Determine the (x, y) coordinate at the center of the cell enclosing the given text.  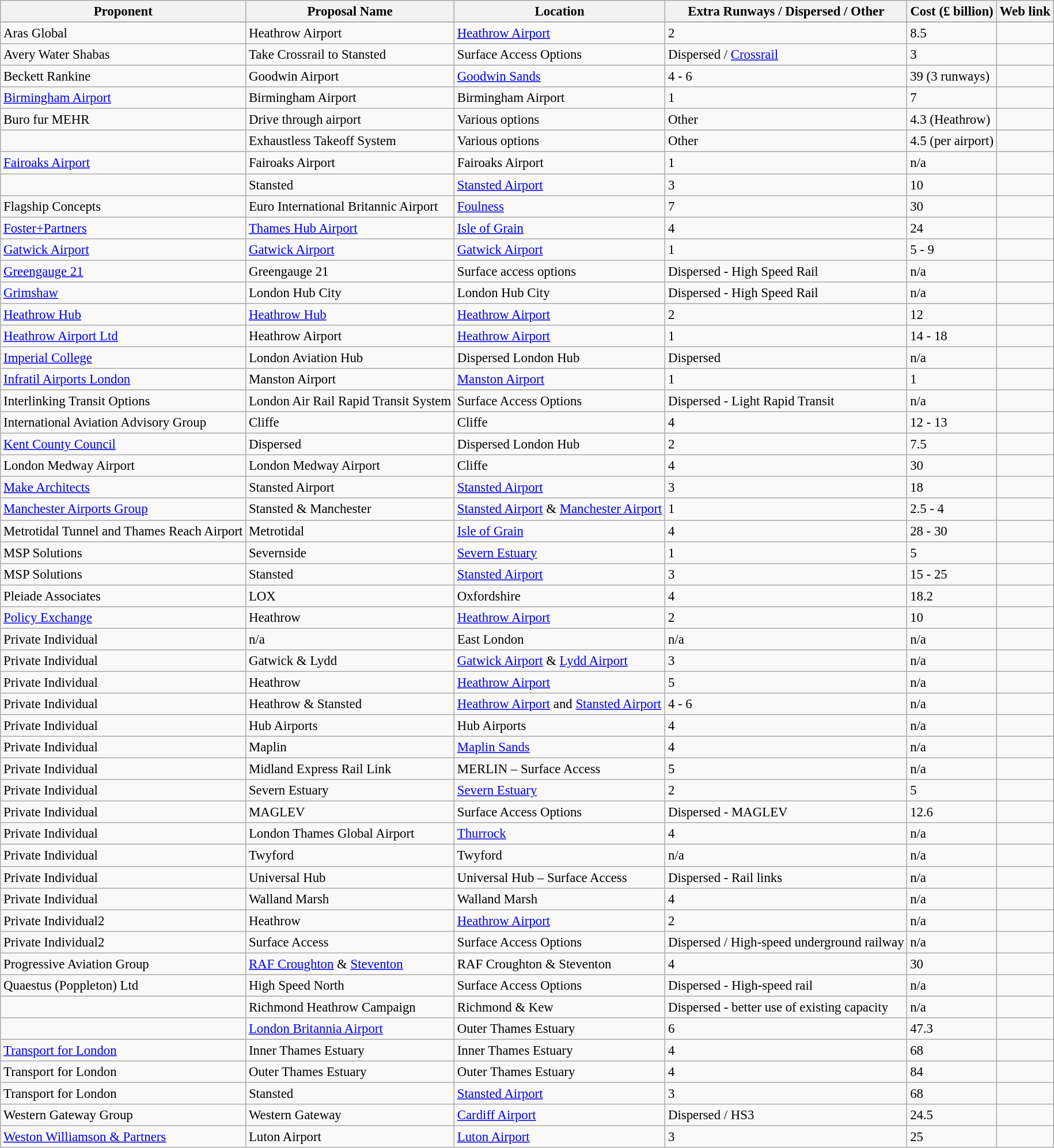
London Britannia Airport (350, 1029)
Richmond & Kew (559, 1007)
Location (559, 12)
Dispersed - MAGLEV (786, 812)
4.5 (per airport) (951, 141)
Surface access options (559, 271)
Goodwin Airport (350, 77)
15 - 25 (951, 574)
London Air Rail Rapid Transit System (350, 401)
Euro International Britannic Airport (350, 206)
Severnside (350, 553)
Maplin Sands (559, 747)
12 - 13 (951, 423)
Oxfordshire (559, 596)
12.6 (951, 812)
MERLIN – Surface Access (559, 769)
Stansted & Manchester (350, 510)
Western Gateway (350, 1115)
Heathrow Airport and Stansted Airport (559, 704)
Midland Express Rail Link (350, 769)
East London (559, 639)
Proponent (123, 12)
84 (951, 1072)
2.5 - 4 (951, 510)
Maplin (350, 747)
Drive through airport (350, 120)
4.3 (Heathrow) (951, 120)
Policy Exchange (123, 618)
Heathrow Airport Ltd (123, 336)
Cost (£ billion) (951, 12)
Beckett Rankine (123, 77)
Weston Williamson & Partners (123, 1137)
Dispersed - Light Rapid Transit (786, 401)
London Thames Global Airport (350, 834)
Dispersed - Rail links (786, 877)
Infratil Airports London (123, 379)
Pleiade Associates (123, 596)
Dispersed / HS3 (786, 1115)
Flagship Concepts (123, 206)
Web link (1025, 12)
Universal Hub – Surface Access (559, 877)
47.3 (951, 1029)
Quaestus (Poppleton) Ltd (123, 986)
Make Architects (123, 488)
18 (951, 488)
Dispersed - High-speed rail (786, 986)
28 - 30 (951, 531)
Foster+Partners (123, 228)
Avery Water Shabas (123, 55)
Take Crossrail to Stansted (350, 55)
Buro fur MEHR (123, 120)
Universal Hub (350, 877)
Exhaustless Takeoff System (350, 141)
Metrotidal (350, 531)
Proposal Name (350, 12)
Imperial College (123, 358)
39 (3 runways) (951, 77)
Richmond Heathrow Campaign (350, 1007)
Goodwin Sands (559, 77)
Interlinking Transit Options (123, 401)
Gatwick & Lydd (350, 661)
Stansted Airport & Manchester Airport (559, 510)
Cardiff Airport (559, 1115)
International Aviation Advisory Group (123, 423)
Extra Runways / Dispersed / Other (786, 12)
8.5 (951, 33)
25 (951, 1137)
Dispersed - better use of existing capacity (786, 1007)
Gatwick Airport & Lydd Airport (559, 661)
6 (786, 1029)
MAGLEV (350, 812)
Manchester Airports Group (123, 510)
Heathrow & Stansted (350, 704)
Thurrock (559, 834)
Foulness (559, 206)
Western Gateway Group (123, 1115)
7.5 (951, 444)
Progressive Aviation Group (123, 964)
Grimshaw (123, 293)
12 (951, 314)
18.2 (951, 596)
14 - 18 (951, 336)
Aras Global (123, 33)
Dispersed / Crossrail (786, 55)
London Aviation Hub (350, 358)
24 (951, 228)
Metrotidal Tunnel and Thames Reach Airport (123, 531)
5 - 9 (951, 249)
Kent County Council (123, 444)
Surface Access (350, 942)
Dispersed / High-speed underground railway (786, 942)
High Speed North (350, 986)
Thames Hub Airport (350, 228)
LOX (350, 596)
24.5 (951, 1115)
